Pinpoint the cell where the given text exists, returning its (X, Y) midpoint coordinate. 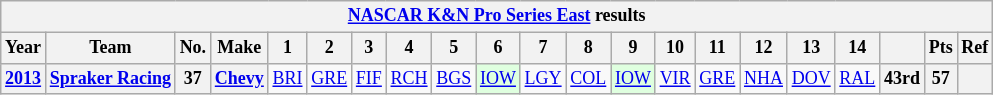
LGY (543, 78)
6 (498, 48)
9 (634, 48)
DOV (811, 78)
2013 (24, 78)
37 (192, 78)
8 (588, 48)
57 (940, 78)
Pts (940, 48)
43rd (902, 78)
No. (192, 48)
RAL (858, 78)
Ref (975, 48)
5 (454, 48)
Make (239, 48)
10 (675, 48)
2 (330, 48)
FIF (370, 78)
Year (24, 48)
1 (288, 48)
Spraker Racing (110, 78)
14 (858, 48)
13 (811, 48)
BGS (454, 78)
12 (764, 48)
3 (370, 48)
BRI (288, 78)
7 (543, 48)
VIR (675, 78)
4 (409, 48)
NHA (764, 78)
COL (588, 78)
Team (110, 48)
NASCAR K&N Pro Series East results (497, 16)
11 (718, 48)
Chevy (239, 78)
RCH (409, 78)
